From the cell containing the given text, extract its center point as [x, y] coordinate. 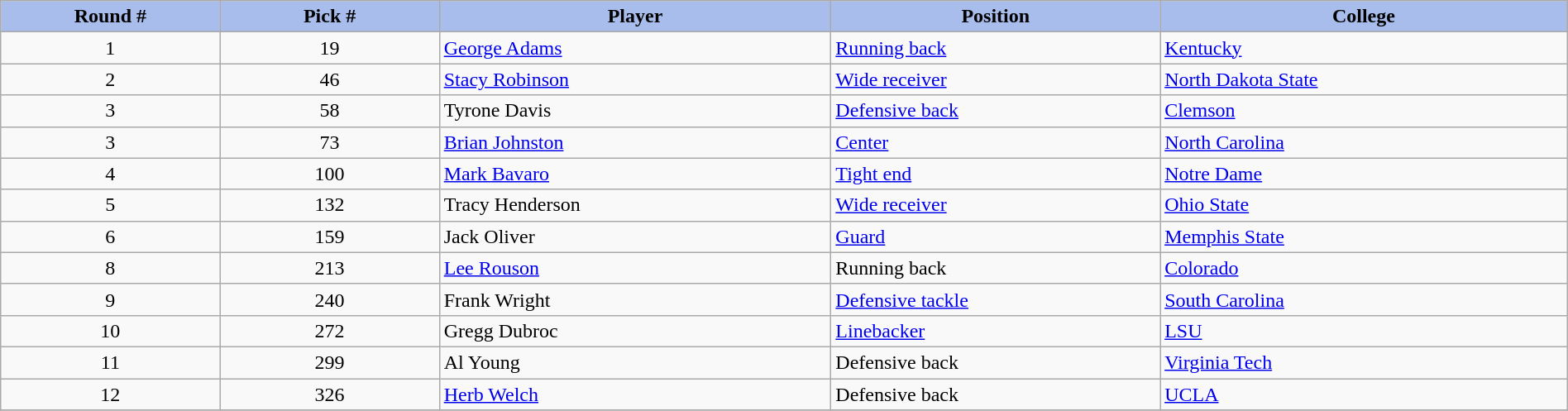
Center [996, 142]
Position [996, 17]
Round # [111, 17]
North Dakota State [1365, 79]
Tight end [996, 174]
Defensive tackle [996, 299]
4 [111, 174]
Memphis State [1365, 237]
Lee Rouson [635, 268]
Stacy Robinson [635, 79]
12 [111, 394]
100 [329, 174]
299 [329, 362]
North Carolina [1365, 142]
Player [635, 17]
South Carolina [1365, 299]
9 [111, 299]
58 [329, 111]
Al Young [635, 362]
Notre Dame [1365, 174]
Herb Welch [635, 394]
Kentucky [1365, 48]
UCLA [1365, 394]
Jack Oliver [635, 237]
Colorado [1365, 268]
College [1365, 17]
1 [111, 48]
326 [329, 394]
Brian Johnston [635, 142]
10 [111, 331]
8 [111, 268]
272 [329, 331]
11 [111, 362]
Frank Wright [635, 299]
159 [329, 237]
Tracy Henderson [635, 205]
Linebacker [996, 331]
Mark Bavaro [635, 174]
6 [111, 237]
Tyrone Davis [635, 111]
2 [111, 79]
George Adams [635, 48]
Clemson [1365, 111]
19 [329, 48]
Ohio State [1365, 205]
240 [329, 299]
LSU [1365, 331]
5 [111, 205]
Gregg Dubroc [635, 331]
Virginia Tech [1365, 362]
46 [329, 79]
213 [329, 268]
Pick # [329, 17]
Guard [996, 237]
73 [329, 142]
132 [329, 205]
